Capture the cell that displays the provided text and extract its [x, y] central coordinate. 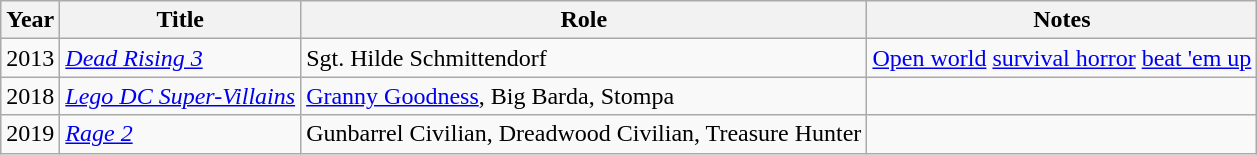
Notes [1062, 20]
Rage 2 [180, 134]
Dead Rising 3 [180, 58]
Title [180, 20]
Gunbarrel Civilian, Dreadwood Civilian, Treasure Hunter [584, 134]
Role [584, 20]
Lego DC Super-Villains [180, 96]
Sgt. Hilde Schmittendorf [584, 58]
2019 [30, 134]
Open world survival horror beat 'em up [1062, 58]
Granny Goodness, Big Barda, Stompa [584, 96]
Year [30, 20]
2018 [30, 96]
2013 [30, 58]
